Capture the cell that displays the provided text and extract its (x, y) central coordinate. 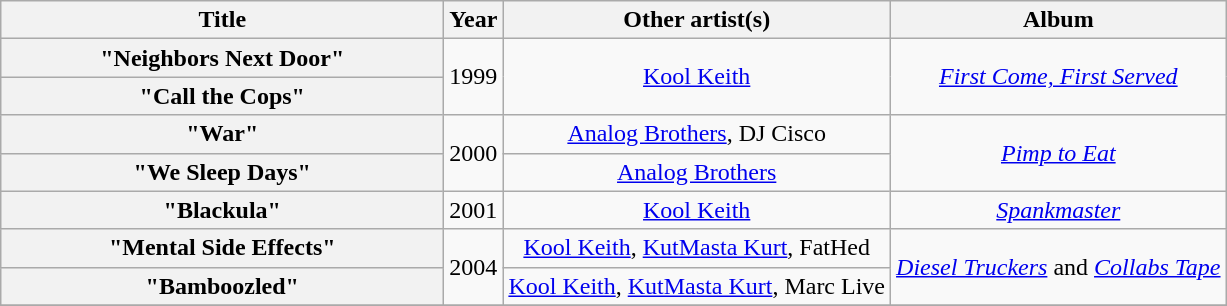
1999 (474, 77)
2000 (474, 153)
Analog Brothers, DJ Cisco (697, 134)
Album (1059, 20)
Title (222, 20)
2001 (474, 210)
"Mental Side Effects" (222, 248)
Year (474, 20)
Analog Brothers (697, 172)
Spankmaster (1059, 210)
First Come, First Served (1059, 77)
Kool Keith, KutMasta Kurt, Marc Live (697, 286)
Pimp to Eat (1059, 153)
Other artist(s) (697, 20)
"Blackula" (222, 210)
"We Sleep Days" (222, 172)
"Neighbors Next Door" (222, 58)
"War" (222, 134)
"Bamboozled" (222, 286)
"Call the Cops" (222, 96)
2004 (474, 267)
Kool Keith, KutMasta Kurt, FatHed (697, 248)
Diesel Truckers and Collabs Tape (1059, 267)
